For the text-containing cell, return its midpoint in (X, Y) coordinate format. 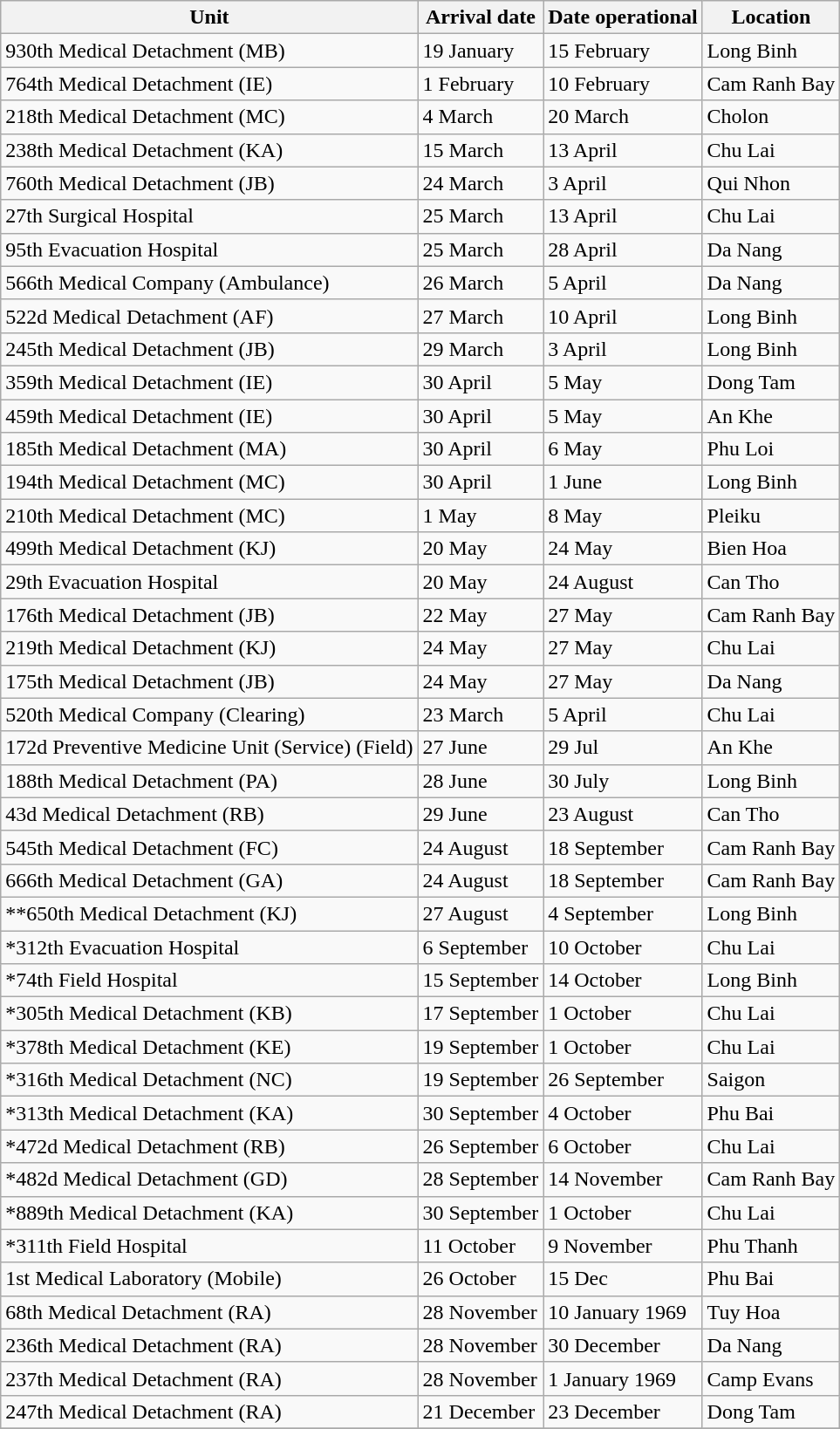
1 February (481, 84)
26 October (481, 1279)
Location (771, 17)
27th Surgical Hospital (209, 216)
*472d Medical Detachment (RB) (209, 1146)
Saigon (771, 1080)
*316th Medical Detachment (NC) (209, 1080)
22 May (481, 615)
238th Medical Detachment (KA) (209, 150)
30 December (623, 1345)
499th Medical Detachment (KJ) (209, 549)
218th Medical Detachment (MC) (209, 117)
*482d Medical Detachment (GD) (209, 1179)
566th Medical Company (Ambulance) (209, 283)
930th Medical Detachment (MB) (209, 51)
4 September (623, 913)
14 October (623, 981)
9 November (623, 1246)
15 February (623, 51)
10 January 1969 (623, 1312)
760th Medical Detachment (JB) (209, 183)
26 March (481, 283)
245th Medical Detachment (JB) (209, 349)
29 June (481, 814)
43d Medical Detachment (RB) (209, 814)
236th Medical Detachment (RA) (209, 1345)
27 March (481, 316)
459th Medical Detachment (IE) (209, 416)
28 September (481, 1179)
Unit (209, 17)
**650th Medical Detachment (KJ) (209, 913)
1 June (623, 482)
Pleiku (771, 516)
*312th Evacuation Hospital (209, 947)
*311th Field Hospital (209, 1246)
95th Evacuation Hospital (209, 250)
11 October (481, 1246)
359th Medical Detachment (IE) (209, 382)
219th Medical Detachment (KJ) (209, 648)
29th Evacuation Hospital (209, 582)
Phu Loi (771, 449)
20 March (623, 117)
1st Medical Laboratory (Mobile) (209, 1279)
10 April (623, 316)
15 Dec (623, 1279)
175th Medical Detachment (JB) (209, 681)
29 Jul (623, 748)
24 March (481, 183)
4 October (623, 1113)
15 March (481, 150)
Camp Evans (771, 1378)
666th Medical Detachment (GA) (209, 880)
6 October (623, 1146)
*378th Medical Detachment (KE) (209, 1047)
185th Medical Detachment (MA) (209, 449)
30 July (623, 781)
*305th Medical Detachment (KB) (209, 1014)
*313th Medical Detachment (KA) (209, 1113)
23 August (623, 814)
8 May (623, 516)
1 May (481, 516)
764th Medical Detachment (IE) (209, 84)
6 May (623, 449)
Date operational (623, 17)
247th Medical Detachment (RA) (209, 1412)
Arrival date (481, 17)
176th Medical Detachment (JB) (209, 615)
28 June (481, 781)
27 August (481, 913)
10 October (623, 947)
4 March (481, 117)
Qui Nhon (771, 183)
19 January (481, 51)
237th Medical Detachment (RA) (209, 1378)
Phu Thanh (771, 1246)
520th Medical Company (Clearing) (209, 714)
545th Medical Detachment (FC) (209, 847)
28 April (623, 250)
6 September (481, 947)
Bien Hoa (771, 549)
14 November (623, 1179)
68th Medical Detachment (RA) (209, 1312)
*74th Field Hospital (209, 981)
210th Medical Detachment (MC) (209, 516)
10 February (623, 84)
23 March (481, 714)
Cholon (771, 117)
Tuy Hoa (771, 1312)
23 December (623, 1412)
188th Medical Detachment (PA) (209, 781)
15 September (481, 981)
21 December (481, 1412)
27 June (481, 748)
522d Medical Detachment (AF) (209, 316)
1 January 1969 (623, 1378)
*889th Medical Detachment (KA) (209, 1213)
29 March (481, 349)
194th Medical Detachment (MC) (209, 482)
17 September (481, 1014)
172d Preventive Medicine Unit (Service) (Field) (209, 748)
